Extract the (x, y) coordinate from the center of the cell holding the provided text.  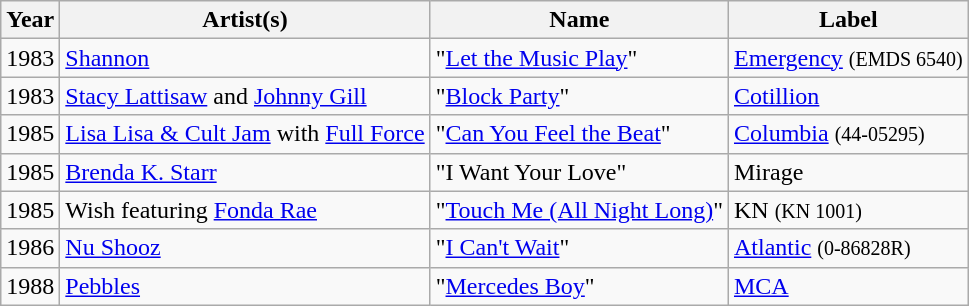
"Mercedes Boy" (579, 286)
"I Can't Wait" (579, 248)
Emergency (EMDS 6540) (848, 58)
"Block Party" (579, 96)
Nu Shooz (245, 248)
1988 (30, 286)
"Let the Music Play" (579, 58)
Shannon (245, 58)
"Touch Me (All Night Long)" (579, 210)
Year (30, 20)
KN (KN 1001) (848, 210)
Artist(s) (245, 20)
1986 (30, 248)
Brenda K. Starr (245, 172)
Atlantic (0-86828R) (848, 248)
Cotillion (848, 96)
Pebbles (245, 286)
Wish featuring Fonda Rae (245, 210)
Lisa Lisa & Cult Jam with Full Force (245, 134)
Stacy Lattisaw and Johnny Gill (245, 96)
Columbia (44-05295) (848, 134)
Name (579, 20)
"I Want Your Love" (579, 172)
MCA (848, 286)
Label (848, 20)
Mirage (848, 172)
"Can You Feel the Beat" (579, 134)
